Output the [X, Y] coordinate of the center of the cell containing the given text.  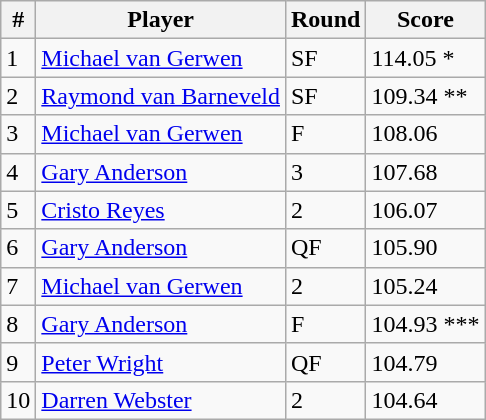
10 [18, 400]
Round [325, 20]
104.64 [426, 400]
Cristo Reyes [161, 210]
8 [18, 324]
Peter Wright [161, 362]
Player [161, 20]
7 [18, 286]
4 [18, 172]
5 [18, 210]
108.06 [426, 134]
105.90 [426, 248]
105.24 [426, 286]
9 [18, 362]
1 [18, 58]
104.93 *** [426, 324]
106.07 [426, 210]
Darren Webster [161, 400]
6 [18, 248]
Raymond van Barneveld [161, 96]
104.79 [426, 362]
114.05 * [426, 58]
# [18, 20]
109.34 ** [426, 96]
Score [426, 20]
107.68 [426, 172]
